Capture the cell that displays the provided text and extract its (X, Y) central coordinate. 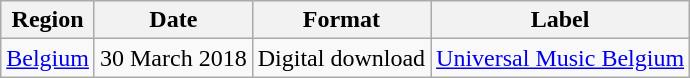
Region (48, 20)
Format (341, 20)
Label (560, 20)
Belgium (48, 58)
Digital download (341, 58)
Universal Music Belgium (560, 58)
30 March 2018 (173, 58)
Date (173, 20)
